Locate the cell with the specified text and output its [X, Y] center coordinate. 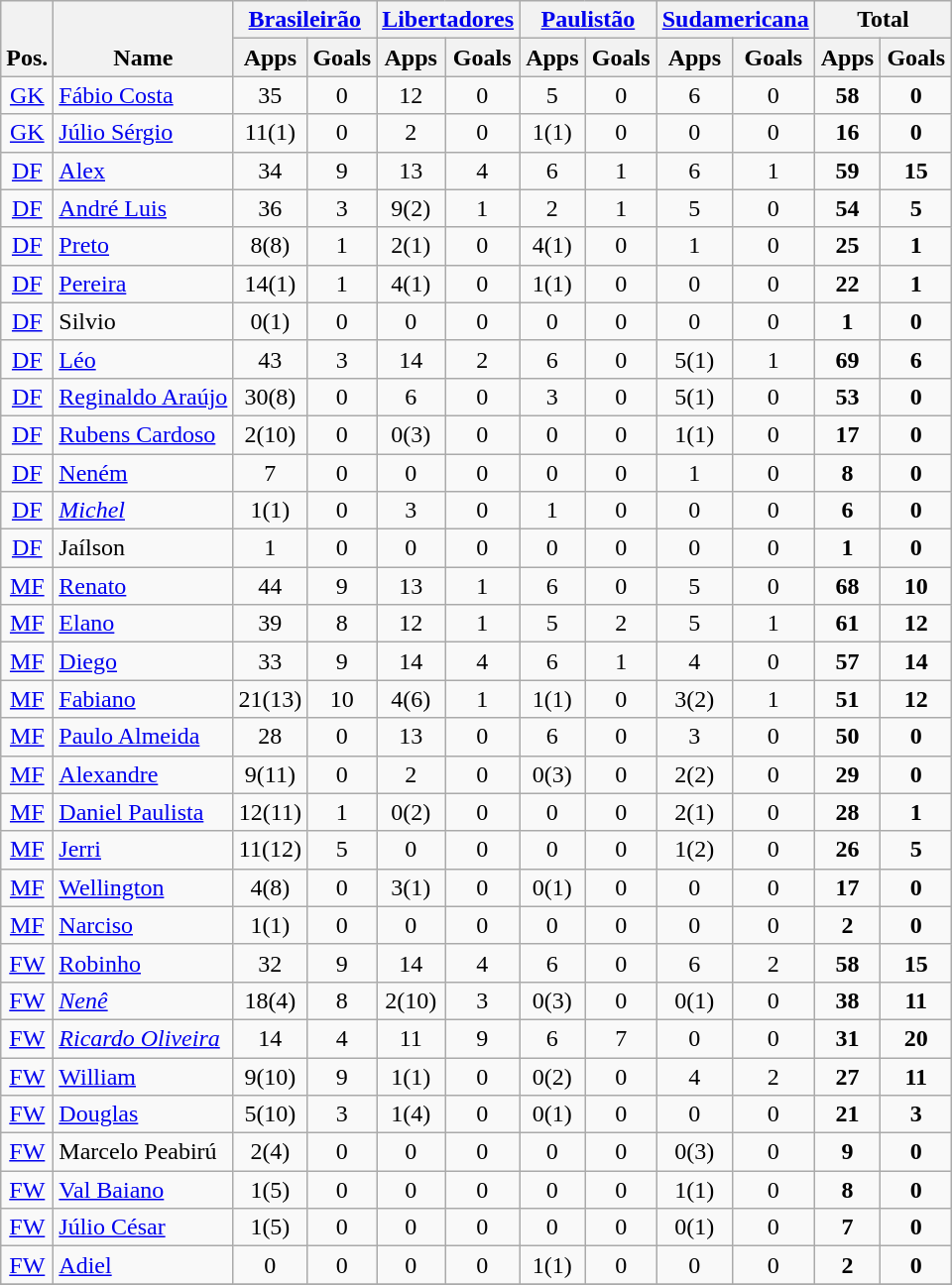
Pereira [143, 284]
Narciso [143, 925]
Júlio César [143, 1227]
2(2) [694, 774]
Robinho [143, 963]
18(4) [270, 1000]
32 [270, 963]
39 [270, 624]
1(2) [694, 850]
3(1) [411, 887]
26 [847, 850]
Jaílson [143, 548]
9(11) [270, 774]
51 [847, 699]
68 [847, 586]
44 [270, 586]
35 [270, 95]
Marcelo Peabirú [143, 1152]
8(8) [270, 246]
Sudamericana [736, 20]
14(1) [270, 284]
André Luis [143, 208]
Júlio Sérgio [143, 133]
Alex [143, 171]
12(11) [270, 812]
Ricardo Oliveira [143, 1038]
30(8) [270, 397]
61 [847, 624]
Brasileirão [305, 20]
Pos. [28, 39]
21 [847, 1114]
69 [847, 359]
Diego [143, 661]
Michel [143, 511]
29 [847, 774]
Val Baiano [143, 1190]
9(10) [270, 1076]
27 [847, 1076]
Jerri [143, 850]
3(2) [694, 699]
Alexandre [143, 774]
Preto [143, 246]
22 [847, 284]
Name [143, 39]
Elano [143, 624]
William [143, 1076]
50 [847, 737]
9(2) [411, 208]
4(8) [270, 887]
Reginaldo Araújo [143, 397]
31 [847, 1038]
4(6) [411, 699]
34 [270, 171]
20 [916, 1038]
25 [847, 246]
Adiel [143, 1265]
Total [883, 20]
Nenê [143, 1000]
36 [270, 208]
54 [847, 208]
1(4) [411, 1114]
Daniel Paulista [143, 812]
21(13) [270, 699]
2(4) [270, 1152]
Douglas [143, 1114]
Silvio [143, 321]
Neném [143, 473]
33 [270, 661]
Paulistão [589, 20]
Rubens Cardoso [143, 434]
11(12) [270, 850]
59 [847, 171]
5(10) [270, 1114]
Libertadores [448, 20]
Paulo Almeida [143, 737]
Renato [143, 586]
16 [847, 133]
11(1) [270, 133]
Fábio Costa [143, 95]
57 [847, 661]
Fabiano [143, 699]
38 [847, 1000]
Léo [143, 359]
Wellington [143, 887]
53 [847, 397]
43 [270, 359]
